Return (X, Y) of the center of cell containing provided text 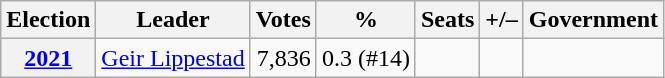
2021 (48, 58)
7,836 (283, 58)
Government (593, 20)
Seats (447, 20)
Geir Lippestad (173, 58)
Leader (173, 20)
0.3 (#14) (366, 58)
% (366, 20)
+/– (502, 20)
Election (48, 20)
Votes (283, 20)
